Output the (X, Y) coordinate of the center of the cell containing the given text.  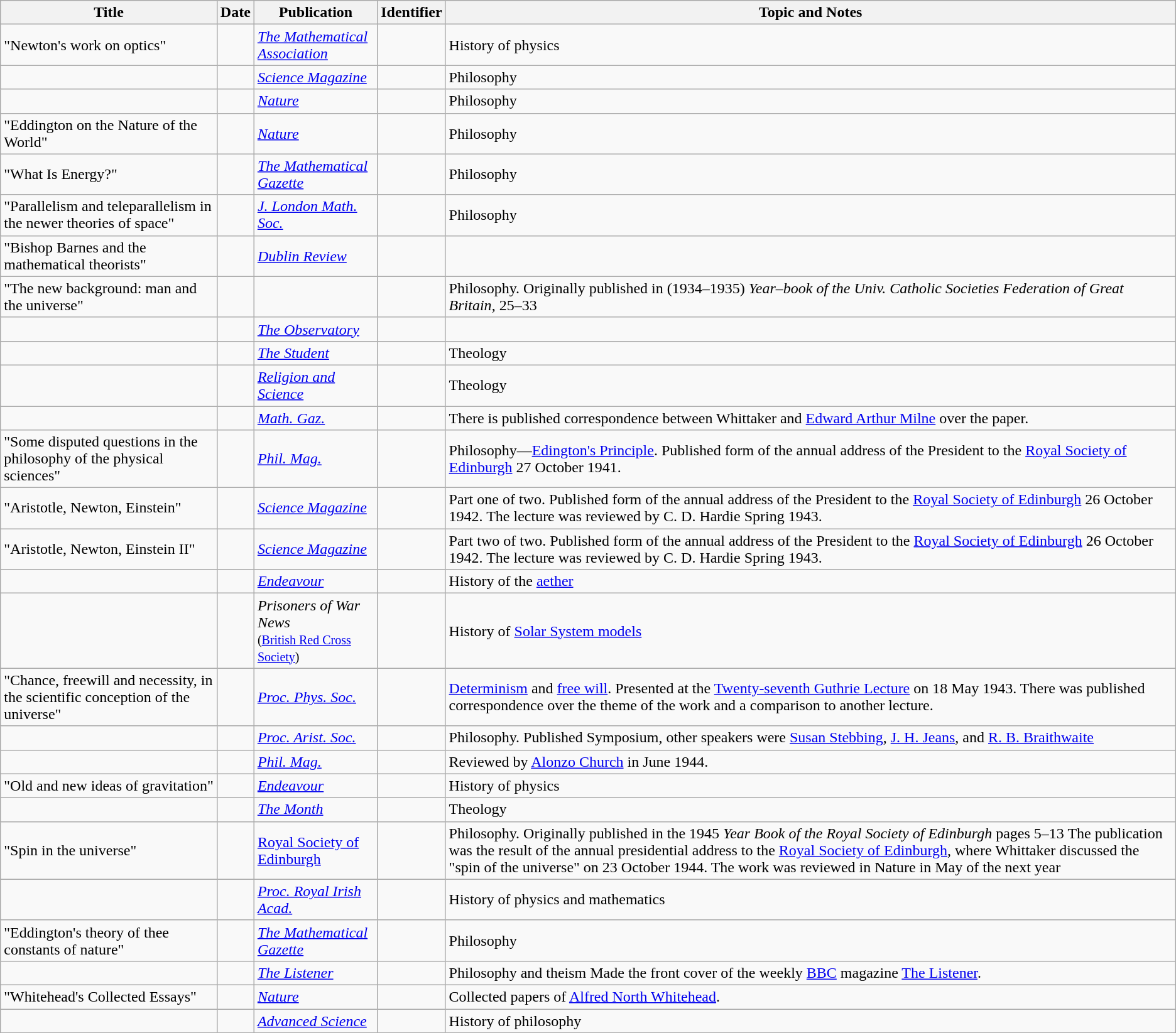
The Month (315, 809)
Collected papers of Alfred North Whitehead. (810, 997)
History of the aether (810, 581)
Royal Society of Edinburgh (315, 850)
Dublin Review (315, 256)
Advanced Science (315, 1020)
The Observatory (315, 329)
Publication (315, 13)
"Eddington on the Nature of the World" (109, 133)
Identifier (411, 13)
Proc. Arist. Soc. (315, 738)
There is published correspondence between Whittaker and Edward Arthur Milne over the paper. (810, 418)
"Whitehead's Collected Essays" (109, 997)
History of philosophy (810, 1020)
History of physics and mathematics (810, 899)
Prisoners of War News(British Red Cross Society) (315, 630)
"Chance, freewill and necessity, in the scientific conception of the universe" (109, 697)
The Listener (315, 973)
Philosophy. Originally published in (1934–1935) Year–book of the Univ. Catholic Societies Federation of Great Britain, 25–33 (810, 296)
Philosophy. Published Symposium, other speakers were Susan Stebbing, J. H. Jeans, and R. B. Braithwaite (810, 738)
"Some disputed questions in the philosophy of the physical sciences" (109, 459)
Philosophy—Edington's Principle. Published form of the annual address of the President to the Royal Society of Edinburgh 27 October 1941. (810, 459)
Proc. Phys. Soc. (315, 697)
"Newton's work on optics" (109, 45)
"Bishop Barnes and the mathematical theorists" (109, 256)
"Aristotle, Newton, Einstein" (109, 509)
"Eddington's theory of thee constants of nature" (109, 941)
"Spin in the universe" (109, 850)
History of Solar System models (810, 630)
Religion and Science (315, 386)
Philosophy and theism Made the front cover of the weekly BBC magazine The Listener. (810, 973)
Proc. Royal Irish Acad. (315, 899)
"Old and new ideas of gravitation" (109, 786)
The Mathematical Association (315, 45)
"The new background: man and the universe" (109, 296)
"Aristotle, Newton, Einstein II" (109, 549)
Title (109, 13)
Math. Gaz. (315, 418)
"Parallelism and teleparallelism in the newer theories of space" (109, 215)
Topic and Notes (810, 13)
The Student (315, 353)
"What Is Energy?" (109, 175)
J. London Math. Soc. (315, 215)
Reviewed by Alonzo Church in June 1944. (810, 762)
Date (235, 13)
